Return [x, y] of the center of cell containing provided text 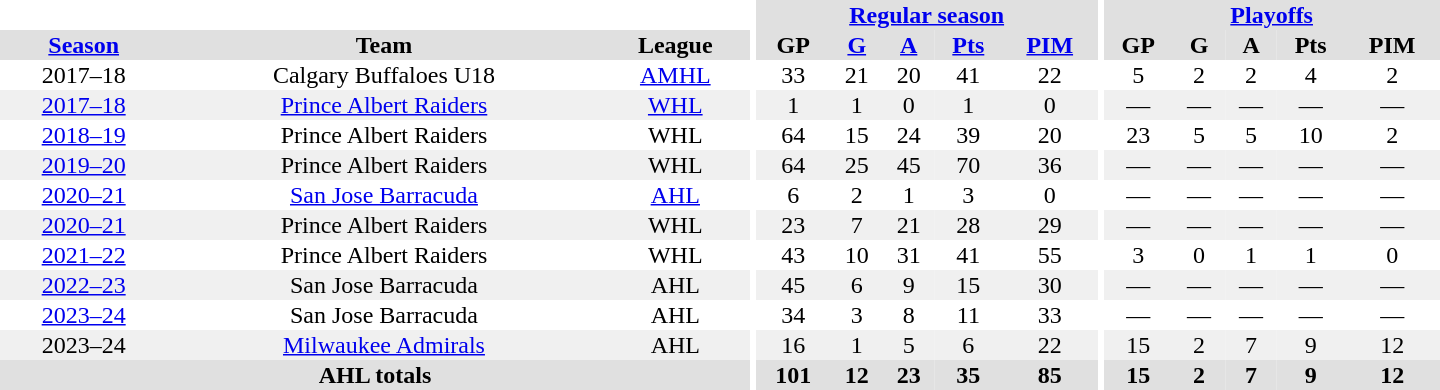
85 [1050, 375]
11 [968, 315]
24 [909, 135]
Playoffs [1272, 15]
28 [968, 225]
70 [968, 165]
4 [1310, 75]
55 [1050, 255]
2022–23 [84, 285]
25 [857, 165]
2018–19 [84, 135]
Regular season [927, 15]
Team [384, 45]
Season [84, 45]
101 [794, 375]
Milwaukee Admirals [384, 345]
AMHL [676, 75]
31 [909, 255]
League [676, 45]
34 [794, 315]
2021–22 [84, 255]
AHL totals [375, 375]
29 [1050, 225]
Calgary Buffaloes U18 [384, 75]
8 [909, 315]
39 [968, 135]
16 [794, 345]
35 [968, 375]
36 [1050, 165]
30 [1050, 285]
2019–20 [84, 165]
43 [794, 255]
